Pinpoint the cell where the given text exists, returning its [X, Y] midpoint coordinate. 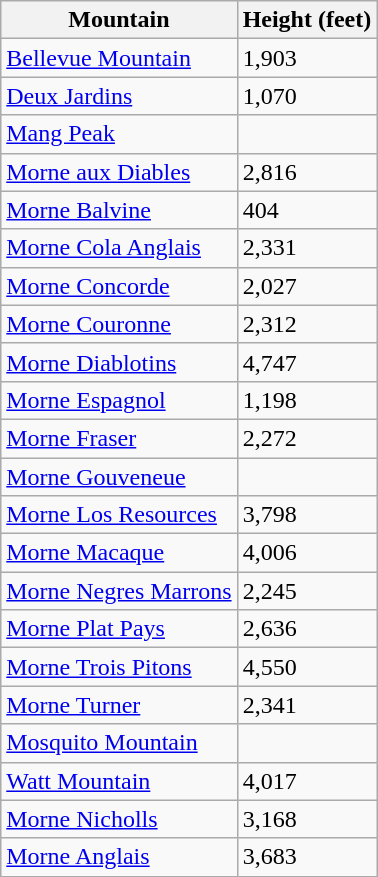
Deux Jardins [119, 96]
2,312 [307, 324]
2,816 [307, 172]
1,903 [307, 58]
Mosquito Mountain [119, 743]
Morne Trois Pitons [119, 667]
2,272 [307, 438]
3,798 [307, 515]
4,747 [307, 362]
Height (feet) [307, 20]
Morne Plat Pays [119, 629]
Watt Mountain [119, 781]
4,550 [307, 667]
Morne Fraser [119, 438]
3,683 [307, 857]
Morne Couronne [119, 324]
Morne Turner [119, 705]
2,245 [307, 591]
404 [307, 210]
Morne Nicholls [119, 819]
Morne Diablotins [119, 362]
Bellevue Mountain [119, 58]
Morne Espagnol [119, 400]
4,006 [307, 553]
2,636 [307, 629]
3,168 [307, 819]
2,331 [307, 248]
2,027 [307, 286]
Morne Balvine [119, 210]
4,017 [307, 781]
Morne Anglais [119, 857]
Morne Cola Anglais [119, 248]
Morne Negres Marrons [119, 591]
Morne Gouveneue [119, 477]
Mountain [119, 20]
Morne aux Diables [119, 172]
1,198 [307, 400]
Mang Peak [119, 134]
2,341 [307, 705]
Morne Concorde [119, 286]
Morne Los Resources [119, 515]
Morne Macaque [119, 553]
1,070 [307, 96]
